Return [X, Y] of the center of cell containing provided text 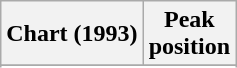
Peakposition [189, 34]
Chart (1993) [72, 34]
